For the text-containing cell, return its midpoint in [x, y] coordinate format. 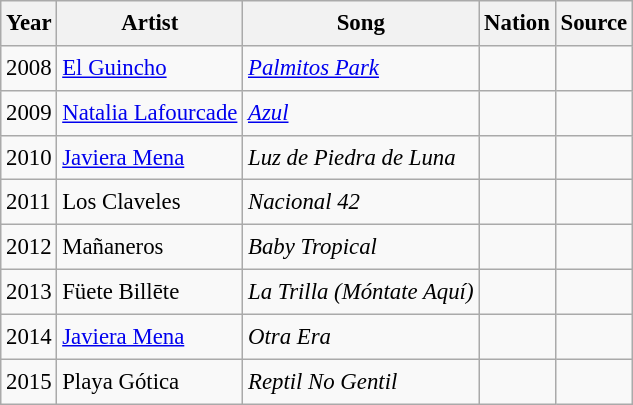
Azul [361, 114]
2012 [29, 248]
Baby Tropical [361, 248]
Luz de Piedra de Luna [361, 158]
La Trilla (Móntate Aquí) [361, 292]
2014 [29, 336]
Palmitos Park [361, 68]
Mañaneros [150, 248]
Year [29, 24]
Reptil No Gentil [361, 382]
El Guincho [150, 68]
Nacional 42 [361, 202]
Los Claveles [150, 202]
Playa Gótica [150, 382]
Nation [517, 24]
Otra Era [361, 336]
Natalia Lafourcade [150, 114]
Füete Billēte [150, 292]
2015 [29, 382]
2009 [29, 114]
2011 [29, 202]
Source [594, 24]
Artist [150, 24]
2008 [29, 68]
Song [361, 24]
2013 [29, 292]
2010 [29, 158]
